Search for the cell housing the specified text and yield its (x, y) center coordinate. 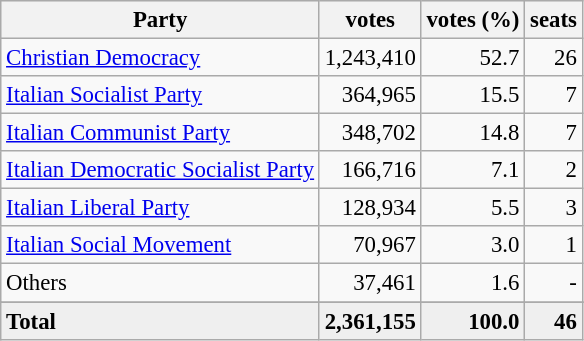
1 (554, 245)
Italian Social Movement (160, 245)
Total (160, 321)
3 (554, 208)
5.5 (473, 208)
votes (%) (473, 20)
Others (160, 283)
128,934 (370, 208)
- (554, 283)
52.7 (473, 58)
70,967 (370, 245)
Italian Communist Party (160, 133)
100.0 (473, 321)
Party (160, 20)
votes (370, 20)
2 (554, 170)
1.6 (473, 283)
166,716 (370, 170)
Italian Socialist Party (160, 95)
26 (554, 58)
7.1 (473, 170)
Italian Liberal Party (160, 208)
348,702 (370, 133)
Italian Democratic Socialist Party (160, 170)
seats (554, 20)
37,461 (370, 283)
1,243,410 (370, 58)
2,361,155 (370, 321)
Christian Democracy (160, 58)
46 (554, 321)
3.0 (473, 245)
14.8 (473, 133)
15.5 (473, 95)
364,965 (370, 95)
